Detect which cell encompasses the target text, then output its [X, Y] center coordinate. 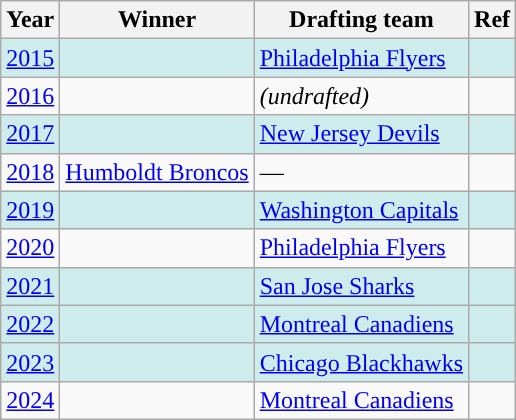
Humboldt Broncos [157, 172]
San Jose Sharks [361, 286]
Drafting team [361, 20]
Ref [492, 20]
Washington Capitals [361, 210]
2016 [30, 96]
— [361, 172]
Year [30, 20]
2021 [30, 286]
2018 [30, 172]
2023 [30, 362]
2015 [30, 58]
New Jersey Devils [361, 134]
2020 [30, 248]
(undrafted) [361, 96]
Winner [157, 20]
Chicago Blackhawks [361, 362]
2019 [30, 210]
2017 [30, 134]
2024 [30, 400]
2022 [30, 324]
